Extract the [X, Y] coordinate from the center of the cell holding the provided text.  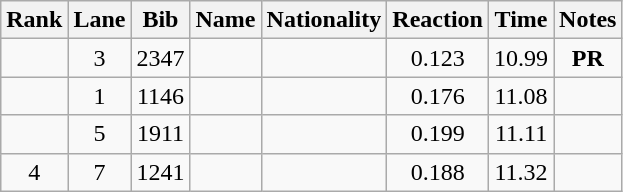
PR [588, 58]
Notes [588, 20]
Lane [100, 20]
Nationality [324, 20]
0.123 [438, 58]
2347 [160, 58]
0.199 [438, 134]
7 [100, 172]
Reaction [438, 20]
Rank [34, 20]
10.99 [520, 58]
Name [226, 20]
1241 [160, 172]
11.08 [520, 96]
1911 [160, 134]
Bib [160, 20]
Time [520, 20]
3 [100, 58]
0.188 [438, 172]
1 [100, 96]
11.32 [520, 172]
1146 [160, 96]
11.11 [520, 134]
0.176 [438, 96]
4 [34, 172]
5 [100, 134]
